Find where the given text appears and provide that cell's center as [x, y] coordinate. 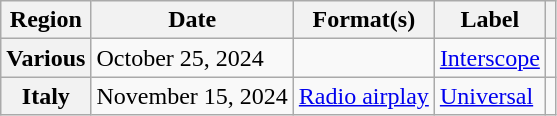
Radio airplay [364, 96]
Italy [46, 96]
Interscope [490, 58]
October 25, 2024 [192, 58]
Various [46, 58]
Format(s) [364, 20]
Date [192, 20]
Region [46, 20]
November 15, 2024 [192, 96]
Universal [490, 96]
Label [490, 20]
